Return (x, y) of the center of cell containing provided text 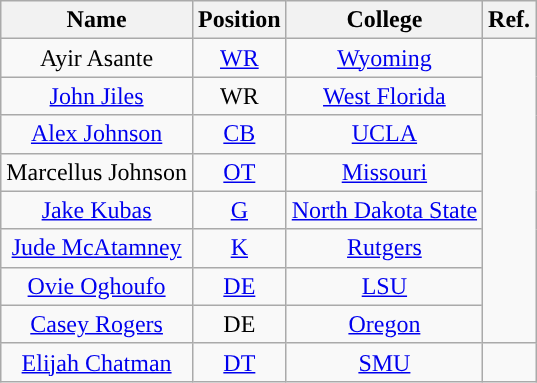
Jake Kubas (97, 210)
Ovie Oghoufo (97, 286)
G (239, 210)
Missouri (384, 172)
John Jiles (97, 96)
Ref. (510, 20)
K (239, 248)
Oregon (384, 324)
LSU (384, 286)
Elijah Chatman (97, 362)
Casey Rogers (97, 324)
Jude McAtamney (97, 248)
Alex Johnson (97, 134)
Wyoming (384, 58)
SMU (384, 362)
UCLA (384, 134)
CB (239, 134)
DT (239, 362)
West Florida (384, 96)
Position (239, 20)
College (384, 20)
Ayir Asante (97, 58)
Marcellus Johnson (97, 172)
Name (97, 20)
North Dakota State (384, 210)
Rutgers (384, 248)
OT (239, 172)
